Provide the (x, y) coordinate of the cell's center where the given text is located.  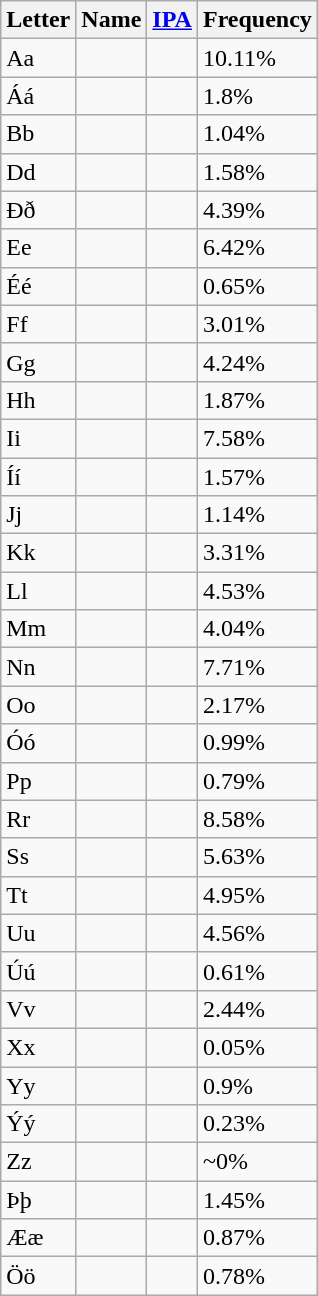
Uu (38, 933)
Hh (38, 400)
Ææ (38, 1238)
4.95% (257, 895)
Frequency (257, 20)
Ss (38, 857)
0.05% (257, 1047)
Name (112, 20)
Aa (38, 58)
0.78% (257, 1276)
Ee (38, 248)
1.58% (257, 172)
~0% (257, 1162)
Tt (38, 895)
Ðð (38, 210)
8.58% (257, 819)
3.01% (257, 324)
Áá (38, 96)
Xx (38, 1047)
3.31% (257, 553)
Þþ (38, 1200)
Mm (38, 629)
0.99% (257, 743)
Kk (38, 553)
Letter (38, 20)
6.42% (257, 248)
10.11% (257, 58)
Öö (38, 1276)
IPA (172, 20)
Dd (38, 172)
1.8% (257, 96)
Ýý (38, 1124)
Bb (38, 134)
Gg (38, 362)
0.65% (257, 286)
1.14% (257, 515)
Yy (38, 1085)
1.45% (257, 1200)
0.23% (257, 1124)
4.24% (257, 362)
0.61% (257, 971)
Úú (38, 971)
4.56% (257, 933)
7.71% (257, 667)
1.87% (257, 400)
Zz (38, 1162)
Vv (38, 1009)
Íí (38, 477)
Oo (38, 705)
5.63% (257, 857)
0.79% (257, 781)
0.87% (257, 1238)
1.57% (257, 477)
Ll (38, 591)
1.04% (257, 134)
Rr (38, 819)
Ii (38, 438)
Ff (38, 324)
Éé (38, 286)
4.53% (257, 591)
7.58% (257, 438)
0.9% (257, 1085)
Óó (38, 743)
2.44% (257, 1009)
4.04% (257, 629)
Nn (38, 667)
4.39% (257, 210)
2.17% (257, 705)
Pp (38, 781)
Jj (38, 515)
